Determine the (x, y) coordinate at the center of the cell enclosing the given text.  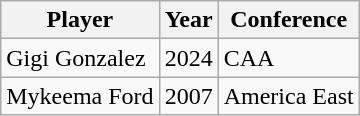
Gigi Gonzalez (80, 58)
America East (288, 96)
Mykeema Ford (80, 96)
Year (188, 20)
Player (80, 20)
CAA (288, 58)
Conference (288, 20)
2024 (188, 58)
2007 (188, 96)
